Locate the cell with the specified text and output its (x, y) center coordinate. 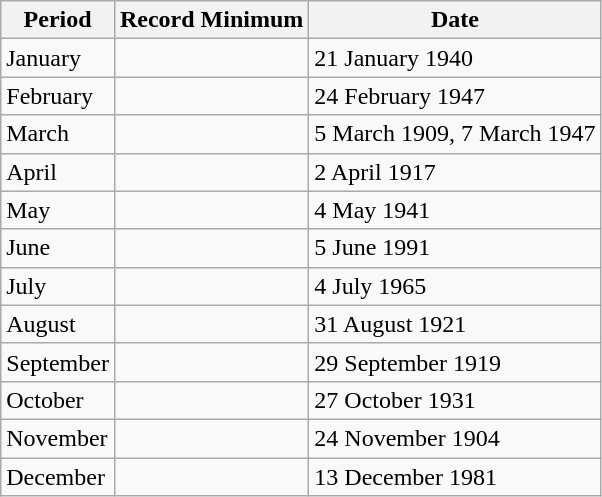
2 April 1917 (455, 172)
February (58, 96)
24 February 1947 (455, 96)
August (58, 324)
27 October 1931 (455, 400)
31 August 1921 (455, 324)
21 January 1940 (455, 58)
June (58, 248)
Record Minimum (211, 20)
Date (455, 20)
13 December 1981 (455, 477)
April (58, 172)
24 November 1904 (455, 438)
November (58, 438)
4 May 1941 (455, 210)
4 July 1965 (455, 286)
January (58, 58)
October (58, 400)
5 June 1991 (455, 248)
May (58, 210)
December (58, 477)
March (58, 134)
July (58, 286)
29 September 1919 (455, 362)
September (58, 362)
5 March 1909, 7 March 1947 (455, 134)
Period (58, 20)
